Extract the (x, y) coordinate from the center of the cell holding the provided text.  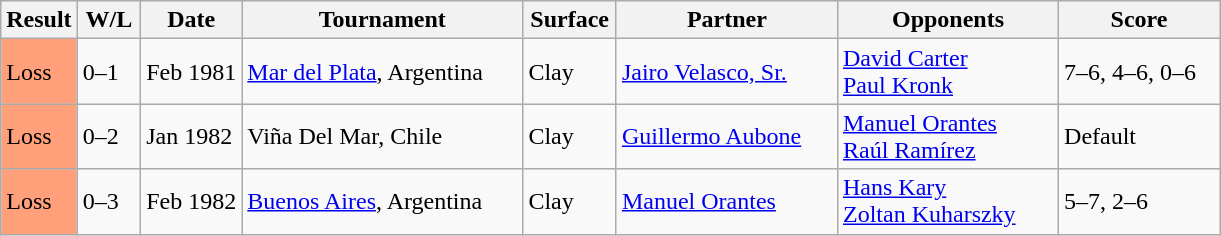
Buenos Aires, Argentina (382, 202)
Surface (570, 20)
Tournament (382, 20)
Opponents (948, 20)
Jan 1982 (192, 136)
5–7, 2–6 (1140, 202)
Hans Kary Zoltan Kuharszky (948, 202)
Partner (726, 20)
Guillermo Aubone (726, 136)
0–2 (109, 136)
0–1 (109, 72)
Jairo Velasco, Sr. (726, 72)
Score (1140, 20)
Feb 1981 (192, 72)
Viña Del Mar, Chile (382, 136)
Manuel Orantes (726, 202)
W/L (109, 20)
0–3 (109, 202)
Result (39, 20)
Feb 1982 (192, 202)
Mar del Plata, Argentina (382, 72)
David Carter Paul Kronk (948, 72)
Default (1140, 136)
Manuel Orantes Raúl Ramírez (948, 136)
Date (192, 20)
7–6, 4–6, 0–6 (1140, 72)
